Provide the (x, y) coordinate of the cell's center where the given text is located.  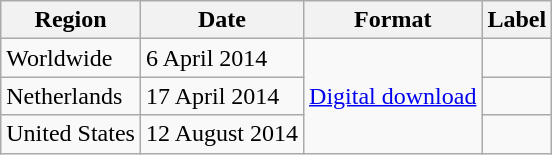
Format (393, 20)
Region (71, 20)
Date (222, 20)
6 April 2014 (222, 58)
Netherlands (71, 96)
United States (71, 134)
12 August 2014 (222, 134)
Digital download (393, 96)
17 April 2014 (222, 96)
Label (517, 20)
Worldwide (71, 58)
